Detect which cell encompasses the target text, then output its [X, Y] center coordinate. 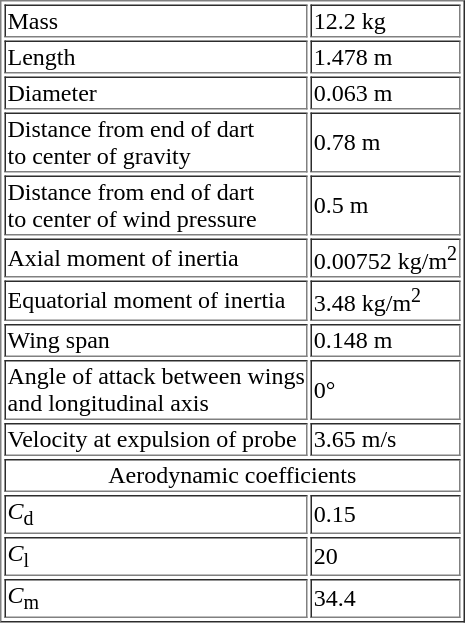
20 [386, 556]
0.78 m [386, 142]
3.65 m/s [386, 438]
Cm [156, 598]
0.00752 kg/m2 [386, 258]
Mass [156, 20]
Diameter [156, 92]
Length [156, 56]
1.478 m [386, 56]
0° [386, 389]
3.48 kg/m2 [386, 300]
Distance from end of dartto center of gravity [156, 142]
Wing span [156, 340]
Aerodynamic coefficients [232, 474]
Angle of attack between wingsand longitudinal axis [156, 389]
Velocity at expulsion of probe [156, 438]
0.5 m [386, 206]
34.4 [386, 598]
Cl [156, 556]
Equatorial moment of inertia [156, 300]
0.148 m [386, 340]
12.2 kg [386, 20]
0.15 [386, 514]
Axial moment of inertia [156, 258]
0.063 m [386, 92]
Cd [156, 514]
Distance from end of dartto center of wind pressure [156, 206]
